Scan for the cell matching the given text and deliver its [X, Y] coordinate at center. 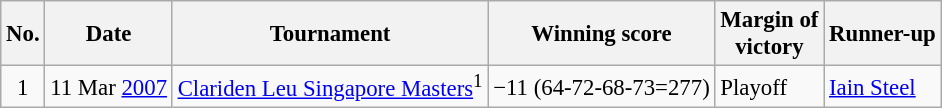
Playoff [770, 87]
Runner-up [882, 34]
1 [23, 87]
Winning score [602, 34]
No. [23, 34]
−11 (64-72-68-73=277) [602, 87]
11 Mar 2007 [108, 87]
Iain Steel [882, 87]
Margin ofvictory [770, 34]
Tournament [330, 34]
Clariden Leu Singapore Masters1 [330, 87]
Date [108, 34]
